Search for the cell housing the specified text and yield its (X, Y) center coordinate. 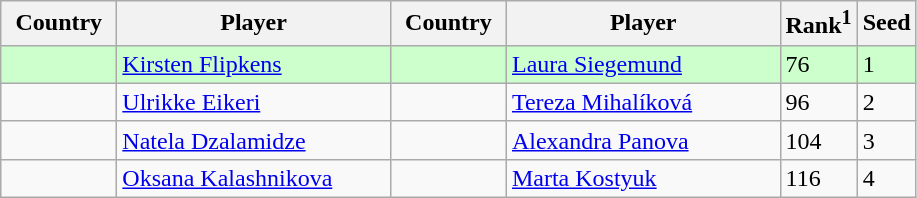
96 (818, 102)
4 (886, 178)
104 (818, 140)
76 (818, 64)
Tereza Mihalíková (643, 102)
Kirsten Flipkens (254, 64)
Oksana Kalashnikova (254, 178)
Marta Kostyuk (643, 178)
2 (886, 102)
Ulrikke Eikeri (254, 102)
Seed (886, 24)
116 (818, 178)
Alexandra Panova (643, 140)
Natela Dzalamidze (254, 140)
Laura Siegemund (643, 64)
Rank1 (818, 24)
1 (886, 64)
3 (886, 140)
